Search for the cell housing the specified text and yield its (x, y) center coordinate. 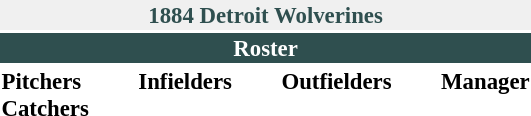
Roster (266, 48)
1884 Detroit Wolverines (266, 15)
